Output the [x, y] coordinate of the center of the cell containing the given text.  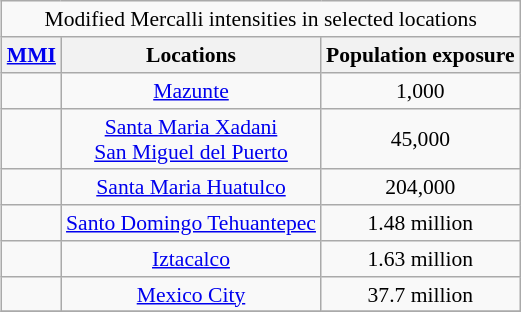
1.48 million [420, 223]
Mazunte [191, 91]
37.7 million [420, 294]
Mexico City [191, 294]
Santa Maria Huatulco [191, 187]
1.63 million [420, 259]
204,000 [420, 187]
1,000 [420, 91]
45,000 [420, 138]
Santo Domingo Tehuantepec [191, 223]
MMI [32, 55]
Locations [191, 55]
Population exposure [420, 55]
Iztacalco [191, 259]
Modified Mercalli intensities in selected locations [261, 19]
Santa Maria XadaniSan Miguel del Puerto [191, 138]
